Return (X, Y) of the center of cell containing provided text 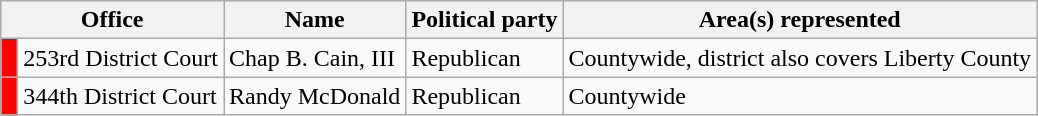
Randy McDonald (315, 96)
Area(s) represented (800, 20)
Countywide (800, 96)
Countywide, district also covers Liberty County (800, 58)
253rd District Court (121, 58)
Chap B. Cain, III (315, 58)
Political party (484, 20)
Name (315, 20)
Office (112, 20)
344th District Court (121, 96)
